Search for the cell housing the specified text and yield its (x, y) center coordinate. 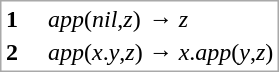
app(x.y,z) (95, 53)
app(nil,z) (95, 19)
2 (24, 53)
1 (24, 19)
→ z (211, 19)
→ x.app(y,z) (211, 53)
